Pinpoint the cell where the given text exists, returning its (x, y) midpoint coordinate. 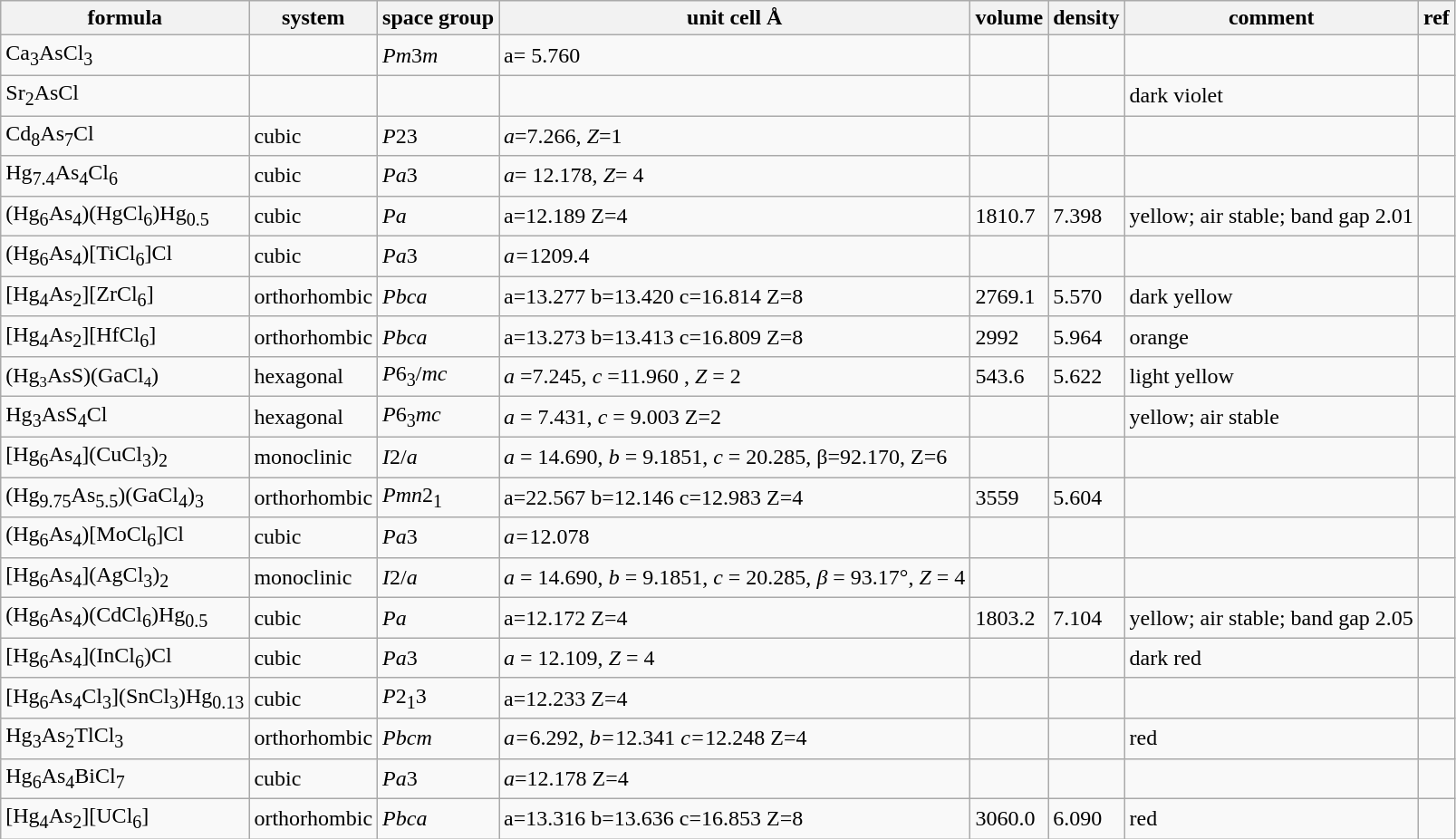
yellow; air stable; band gap 2.05 (1271, 618)
a = 14.690, b = 9.1851, c = 20.285, β = 93.17°, Z = 4 (735, 577)
dark yellow (1271, 296)
5.570 (1086, 296)
density (1086, 18)
P63/mc (439, 377)
[Hg6As4](CuCl3)2 (125, 457)
(Hg3AsS)(GaCl4) (125, 377)
a=12.178 Z=4 (735, 778)
Pm3m (439, 55)
system (313, 18)
a = 12.109, Z = 4 (735, 658)
(Hg6As4)[MoCl6]Cl (125, 537)
space group (439, 18)
P63mc (439, 417)
yellow; air stable (1271, 417)
light yellow (1271, 377)
Hg3As2TlCl3 (125, 738)
5.622 (1086, 377)
a=13.273 b=13.413 c=16.809 Z=8 (735, 336)
7.104 (1086, 618)
a =7.245, c =11.960 , Z = 2 (735, 377)
[Hg6As4Cl3](SnCl3)Hg0.13 (125, 698)
Sr2AsCl (125, 95)
a=12.172 Z=4 (735, 618)
ref (1436, 18)
a = 7.431, c = 9.003 Z=2 (735, 417)
a=13.316 b=13.636 c=16.853 Z=8 (735, 818)
a=13.277 b=13.420 c=16.814 Z=8 (735, 296)
Pmn21 (439, 497)
(Hg6As4)(HgCl6)Hg0.5 (125, 216)
yellow; air stable; band gap 2.01 (1271, 216)
543.6 (1009, 377)
a = 6.292, b = 12.341 c = 12.248 Z=4 (735, 738)
[Hg4As2][ZrCl6] (125, 296)
dark violet (1271, 95)
volume (1009, 18)
Pbcm (439, 738)
a = 12.078 (735, 537)
[Hg6As4](AgCl3)2 (125, 577)
a=12.189 Z=4 (735, 216)
(Hg6As4)(CdCl6)Hg0.5 (125, 618)
P213 (439, 698)
2769.1 (1009, 296)
comment (1271, 18)
1810.7 (1009, 216)
a=7.266, Z=1 (735, 136)
Cd8As7Cl (125, 136)
a= 12.178, Z= 4 (735, 176)
7.398 (1086, 216)
[Hg4As2][UCl6] (125, 818)
6.090 (1086, 818)
Hg3AsS4Cl (125, 417)
a = 14.690, b = 9.1851, c = 20.285, β=92.170, Z=6 (735, 457)
1803.2 (1009, 618)
dark red (1271, 658)
[Hg4As2][HfCl6] (125, 336)
5.604 (1086, 497)
formula (125, 18)
(Hg9.75As5.5)(GaCl4)3 (125, 497)
3559 (1009, 497)
a = 1209.4 (735, 256)
Ca3AsCl3 (125, 55)
a=22.567 b=12.146 c=12.983 Z=4 (735, 497)
P23 (439, 136)
3060.0 (1009, 818)
Hg7.4As4Cl6 (125, 176)
2992 (1009, 336)
a= 5.760 (735, 55)
unit cell Å (735, 18)
(Hg6As4)[TiCl6]Cl (125, 256)
orange (1271, 336)
a=12.233 Z=4 (735, 698)
[Hg6As4](InCl6)Cl (125, 658)
5.964 (1086, 336)
Hg6As4BiCl7 (125, 778)
